Provide the (x, y) coordinate of the cell's center where the given text is located.  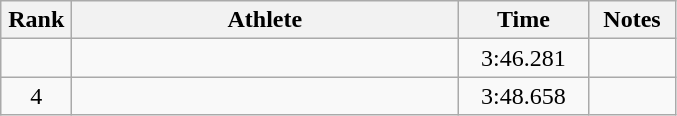
3:46.281 (524, 58)
3:48.658 (524, 96)
Notes (632, 20)
4 (36, 96)
Rank (36, 20)
Time (524, 20)
Athlete (265, 20)
